For the text-containing cell, return its midpoint in (X, Y) coordinate format. 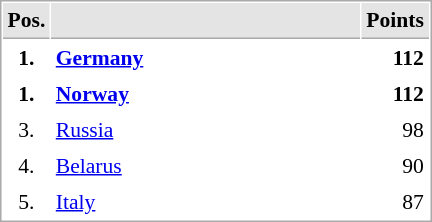
5. (26, 201)
Belarus (206, 165)
Pos. (26, 21)
98 (396, 129)
87 (396, 201)
90 (396, 165)
3. (26, 129)
Italy (206, 201)
Germany (206, 57)
4. (26, 165)
Russia (206, 129)
Norway (206, 93)
Points (396, 21)
